Extract the [x, y] coordinate from the center of the cell holding the provided text.  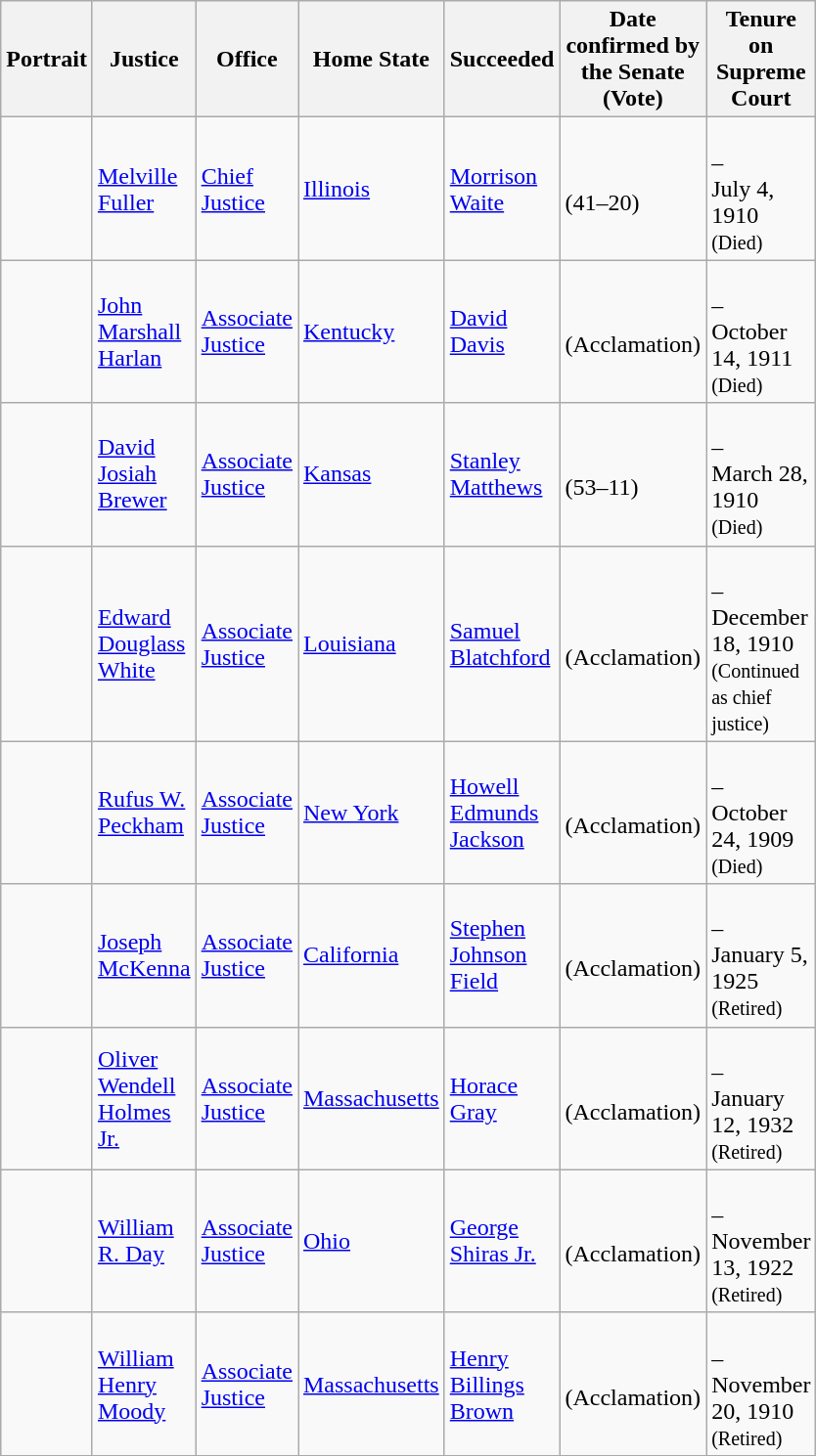
Henry Billings Brown [502, 1384]
–October 14, 1911(Died) [761, 331]
Chief Justice [247, 189]
Stephen Johnson Field [502, 955]
(41–20) [633, 189]
Home State [371, 59]
Rufus W. Peckham [144, 813]
William R. Day [144, 1241]
George Shiras Jr. [502, 1241]
Samuel Blatchford [502, 643]
John Marshall Harlan [144, 331]
Kansas [371, 474]
Justice [144, 59]
–March 28, 1910(Died) [761, 474]
Illinois [371, 189]
–October 24, 1909(Died) [761, 813]
Edward Douglass White [144, 643]
Succeeded [502, 59]
David Davis [502, 331]
William Henry Moody [144, 1384]
(53–11) [633, 474]
–December 18, 1910(Continued as chief justice) [761, 643]
–November 13, 1922(Retired) [761, 1241]
Office [247, 59]
Stanley Matthews [502, 474]
David Josiah Brewer [144, 474]
–January 12, 1932(Retired) [761, 1098]
Melville Fuller [144, 189]
Tenure on Supreme Court [761, 59]
California [371, 955]
–January 5, 1925(Retired) [761, 955]
Morrison Waite [502, 189]
Oliver Wendell Holmes Jr. [144, 1098]
Horace Gray [502, 1098]
Kentucky [371, 331]
Joseph McKenna [144, 955]
Ohio [371, 1241]
New York [371, 813]
–November 20, 1910(Retired) [761, 1384]
–July 4, 1910(Died) [761, 189]
Louisiana [371, 643]
Date confirmed by the Senate(Vote) [633, 59]
Howell Edmunds Jackson [502, 813]
Portrait [47, 59]
